Return [x, y] of the center of cell containing provided text 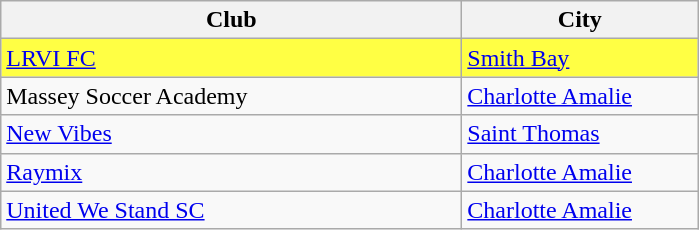
Massey Soccer Academy [232, 96]
City [580, 20]
United We Stand SC [232, 210]
Saint Thomas [580, 134]
Club [232, 20]
Raymix [232, 172]
LRVI FC [232, 58]
Smith Bay [580, 58]
New Vibes [232, 134]
